Detect which cell encompasses the target text, then output its [x, y] center coordinate. 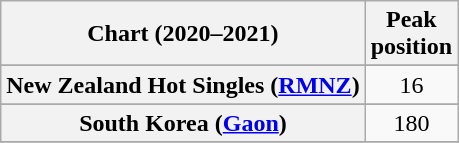
180 [411, 123]
South Korea (Gaon) [183, 123]
Chart (2020–2021) [183, 34]
Peakposition [411, 34]
New Zealand Hot Singles (RMNZ) [183, 85]
16 [411, 85]
